Return the [x, y] coordinate for the center point of the cell that contains the specified text.  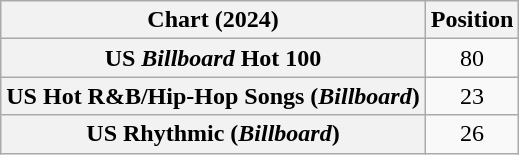
26 [472, 134]
US Hot R&B/Hip-Hop Songs (Billboard) [213, 96]
23 [472, 96]
80 [472, 58]
US Rhythmic (Billboard) [213, 134]
Position [472, 20]
US Billboard Hot 100 [213, 58]
Chart (2024) [213, 20]
